Determine the [x, y] coordinate at the center of the cell enclosing the given text.  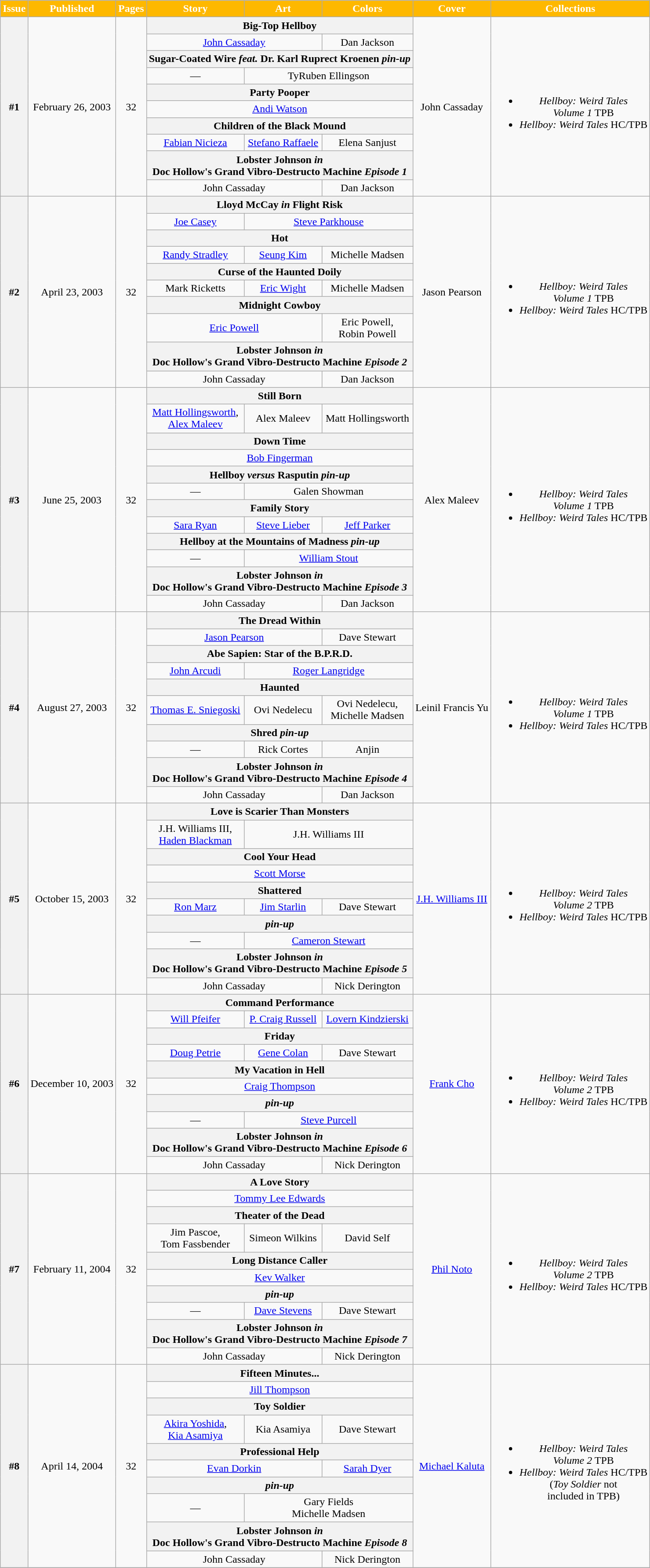
Kev Walker [280, 1277]
Roger Langridge [329, 671]
Akira Yoshida,Kia Asamiya [195, 1429]
Professional Help [280, 1452]
Evan Dorkin [234, 1469]
August 27, 2003 [72, 708]
Andi Watson [280, 109]
Story [195, 9]
Jeff Parker [367, 525]
Lobster Johnson inDoc Hollow's Grand Vibro-Destructo Machine Episode 2 [280, 356]
Thomas E. Sniegoski [195, 710]
February 11, 2004 [72, 1269]
Michael Kaluta [452, 1466]
Sugar-Coated Wire feat. Dr. Karl Ruprect Kroenen pin-up [280, 59]
#2 [14, 292]
Lobster Johnson inDoc Hollow's Grand Vibro-Destructo Machine Episode 7 [280, 1333]
Pages [131, 9]
Matt Hollingsworth,Alex Maleev [195, 419]
Hot [280, 238]
Rick Cortes [283, 749]
Kia Asamiya [283, 1429]
Still Born [280, 396]
Lobster Johnson inDoc Hollow's Grand Vibro-Destructo Machine Episode 6 [280, 1142]
Fabian Nicieza [195, 142]
Eric Powell [234, 328]
Friday [280, 1036]
#6 [14, 1084]
Ron Marz [195, 907]
Tommy Lee Edwards [280, 1199]
Scott Morse [280, 874]
My Vacation in Hell [280, 1069]
Published [72, 9]
Party Pooper [280, 92]
Children of the Black Mound [280, 126]
Cool Your Head [280, 857]
Fifteen Minutes... [280, 1373]
Matt Hollingsworth [367, 419]
Galen Showman [329, 491]
Stefano Raffaele [283, 142]
Lobster Johnson inDoc Hollow's Grand Vibro-Destructo Machine Episode 8 [280, 1536]
Bob Fingerman [280, 458]
Down Time [280, 441]
A Love Story [280, 1182]
Sara Ryan [195, 525]
Lobster Johnson inDoc Hollow's Grand Vibro-Destructo Machine Episode 1 [280, 165]
December 10, 2003 [72, 1084]
Craig Thompson [280, 1086]
Hellboy at the Mountains of Madness pin-up [280, 542]
#1 [14, 107]
Cameron Stewart [329, 941]
William Stout [329, 558]
#5 [14, 899]
Eric Powell,Robin Powell [367, 328]
April 23, 2003 [72, 292]
Jim Pascoe,Tom Fassbender [195, 1238]
Anjin [367, 749]
Lobster Johnson inDoc Hollow's Grand Vibro-Destructo Machine Episode 3 [280, 581]
The Dread Within [280, 620]
Long Distance Caller [280, 1261]
Gary FieldsMichelle Madsen [329, 1508]
Gene Colan [283, 1053]
Love is Scarier Than Monsters [280, 811]
#4 [14, 708]
Ovi Nedelecu [283, 710]
David Self [367, 1238]
Joe Casey [195, 221]
#8 [14, 1466]
#3 [14, 500]
J.H. Williams III,Haden Blackman [195, 834]
Curse of the Haunted Doily [280, 272]
Midnight Cowboy [280, 305]
Randy Stradley [195, 255]
John Arcudi [195, 671]
Command Performance [280, 1003]
Shattered [280, 890]
April 14, 2004 [72, 1466]
Jim Starlin [283, 907]
Collections [570, 9]
Lobster Johnson inDoc Hollow's Grand Vibro-Destructo Machine Episode 5 [280, 963]
Simeon Wilkins [283, 1238]
Abe Sapien: Star of the B.P.R.D. [280, 654]
Lloyd McCay in Flight Risk [280, 204]
Cover [452, 9]
Art [283, 9]
Big-Top Hellboy [280, 26]
Leinil Francis Yu [452, 708]
Theater of the Dead [280, 1215]
Ovi Nedelecu,Michelle Madsen [367, 710]
Mark Ricketts [195, 288]
Toy Soldier [280, 1406]
Haunted [280, 687]
Will Pfeifer [195, 1019]
Lobster Johnson inDoc Hollow's Grand Vibro-Destructo Machine Episode 4 [280, 772]
#7 [14, 1269]
Shred pin-up [280, 733]
Colors [367, 9]
February 26, 2003 [72, 107]
Steve Purcell [329, 1120]
October 15, 2003 [72, 899]
Family Story [280, 508]
Issue [14, 9]
Eric Wight [283, 288]
Phil Noto [452, 1269]
Jill Thompson [280, 1389]
Dave Stevens [283, 1311]
P. Craig Russell [283, 1019]
Sarah Dyer [367, 1469]
TyRuben Ellingson [329, 76]
Hellboy: Weird TalesVolume 2 TPBHellboy: Weird Tales HC/TPB(Toy Soldier notincluded in TPB) [570, 1466]
Seung Kim [283, 255]
Frank Cho [452, 1084]
June 25, 2003 [72, 500]
Elena Sanjust [367, 142]
Steve Parkhouse [329, 221]
Steve Lieber [283, 525]
Lovern Kindzierski [367, 1019]
Doug Petrie [195, 1053]
Hellboy versus Rasputin pin-up [280, 474]
